Determine the [X, Y] coordinate at the center of the cell enclosing the given text.  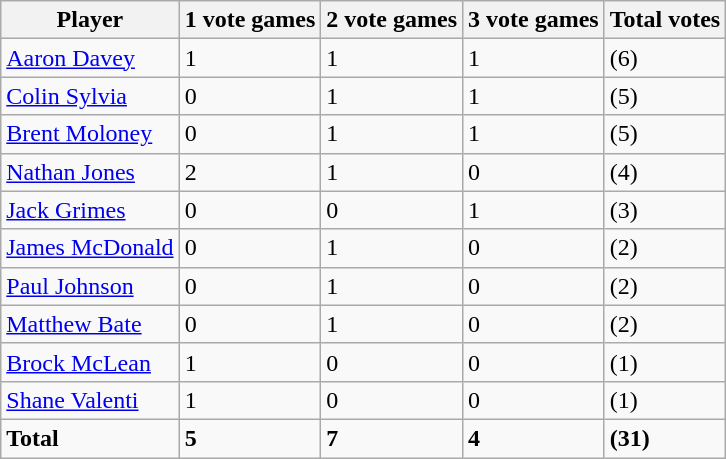
Jack Grimes [90, 210]
(4) [665, 172]
Player [90, 20]
2 vote games [392, 20]
Colin Sylvia [90, 96]
3 vote games [534, 20]
5 [250, 438]
2 [250, 172]
Brent Moloney [90, 134]
Brock McLean [90, 362]
(3) [665, 210]
Matthew Bate [90, 324]
Shane Valenti [90, 400]
(6) [665, 58]
Total votes [665, 20]
Nathan Jones [90, 172]
4 [534, 438]
1 vote games [250, 20]
Total [90, 438]
Aaron Davey [90, 58]
(31) [665, 438]
Paul Johnson [90, 286]
7 [392, 438]
James McDonald [90, 248]
